Identify which cell holds the provided text, then report its [x, y] central coordinate. 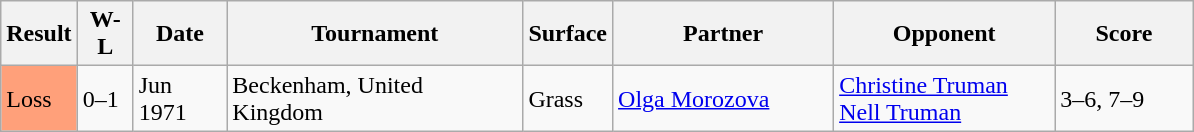
W-L [105, 34]
Score [1124, 34]
Opponent [944, 34]
Partner [724, 34]
Loss [39, 98]
Jun 1971 [180, 98]
Tournament [375, 34]
Olga Morozova [724, 98]
Beckenham, United Kingdom [375, 98]
0–1 [105, 98]
Christine Truman Nell Truman [944, 98]
Grass [568, 98]
3–6, 7–9 [1124, 98]
Date [180, 34]
Result [39, 34]
Surface [568, 34]
